For the text-containing cell, return its midpoint in [X, Y] coordinate format. 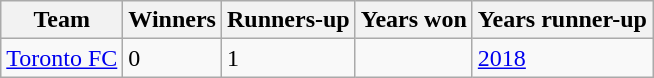
Years won [414, 20]
Team [62, 20]
Winners [172, 20]
Toronto FC [62, 58]
2018 [562, 58]
Runners-up [288, 20]
0 [172, 58]
1 [288, 58]
Years runner-up [562, 20]
